Pinpoint the cell where the given text exists, returning its [X, Y] midpoint coordinate. 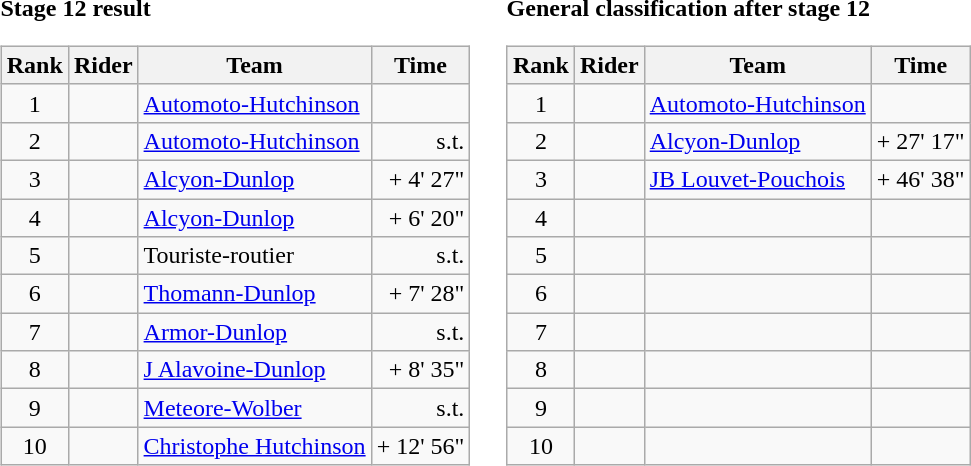
+ 8' 35" [420, 370]
+ 6' 20" [420, 217]
+ 4' 27" [420, 179]
Armor-Dunlop [254, 332]
JB Louvet-Pouchois [758, 179]
+ 7' 28" [420, 294]
Touriste-routier [254, 256]
Thomann-Dunlop [254, 294]
+ 12' 56" [420, 446]
+ 46' 38" [920, 179]
J Alavoine-Dunlop [254, 370]
Christophe Hutchinson [254, 446]
Meteore-Wolber [254, 408]
+ 27' 17" [920, 141]
